Pinpoint the cell where the given text exists, returning its (x, y) midpoint coordinate. 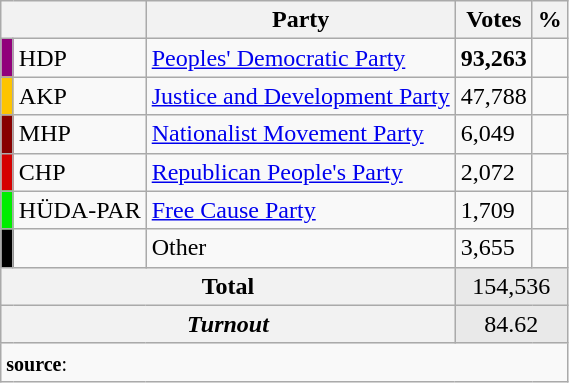
Votes (494, 20)
84.62 (511, 324)
Nationalist Movement Party (300, 134)
47,788 (494, 96)
Republican People's Party (300, 172)
Free Cause Party (300, 210)
6,049 (494, 134)
2,072 (494, 172)
AKP (80, 96)
Justice and Development Party (300, 96)
93,263 (494, 58)
Other (300, 248)
source: (284, 362)
1,709 (494, 210)
CHP (80, 172)
HÜDA-PAR (80, 210)
Peoples' Democratic Party (300, 58)
Turnout (228, 324)
Total (228, 286)
3,655 (494, 248)
MHP (80, 134)
Party (300, 20)
% (550, 20)
HDP (80, 58)
154,536 (511, 286)
